Find where the given text appears and provide that cell's center as (x, y) coordinate. 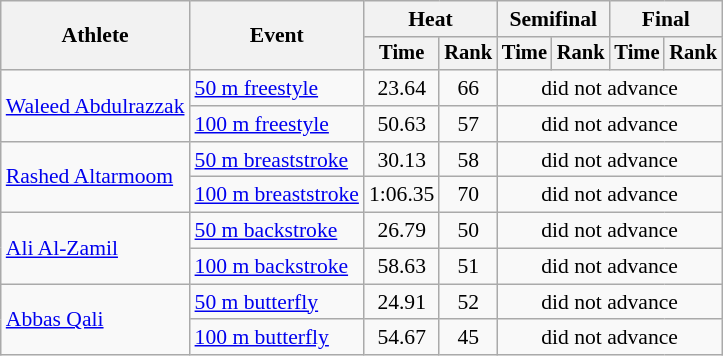
Athlete (96, 36)
52 (468, 302)
100 m breaststroke (277, 195)
50 (468, 231)
Rashed Altarmoom (96, 178)
54.67 (402, 338)
Semifinal (553, 19)
50 m breaststroke (277, 160)
Final (666, 19)
50.63 (402, 124)
51 (468, 267)
58 (468, 160)
100 m butterfly (277, 338)
58.63 (402, 267)
100 m freestyle (277, 124)
Waleed Abdulrazzak (96, 106)
24.91 (402, 302)
30.13 (402, 160)
70 (468, 195)
1:06.35 (402, 195)
45 (468, 338)
100 m backstroke (277, 267)
50 m butterfly (277, 302)
26.79 (402, 231)
50 m backstroke (277, 231)
Event (277, 36)
50 m freestyle (277, 88)
Heat (430, 19)
Abbas Qali (96, 320)
66 (468, 88)
57 (468, 124)
23.64 (402, 88)
Ali Al-Zamil (96, 248)
